Detect which cell encompasses the target text, then output its [x, y] center coordinate. 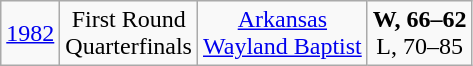
ArkansasWayland Baptist [282, 34]
1982 [30, 34]
W, 66–62L, 70–85 [420, 34]
First RoundQuarterfinals [129, 34]
